Capture the cell that displays the provided text and extract its (x, y) central coordinate. 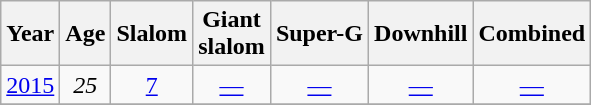
7 (152, 85)
Downhill (421, 34)
Slalom (152, 34)
2015 (30, 85)
Combined (532, 34)
Age (86, 34)
Super-G (319, 34)
25 (86, 85)
Year (30, 34)
Giantslalom (232, 34)
